For the text-containing cell, return its midpoint in [x, y] coordinate format. 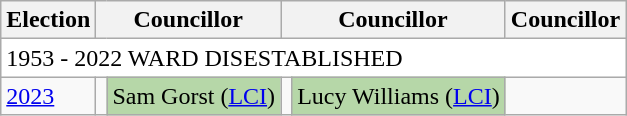
Sam Gorst (LCI) [194, 96]
Lucy Williams (LCI) [399, 96]
1953 - 2022 WARD DISESTABLISHED [314, 58]
2023 [48, 96]
Election [48, 20]
